Extract the (x, y) coordinate from the center of the cell holding the provided text.  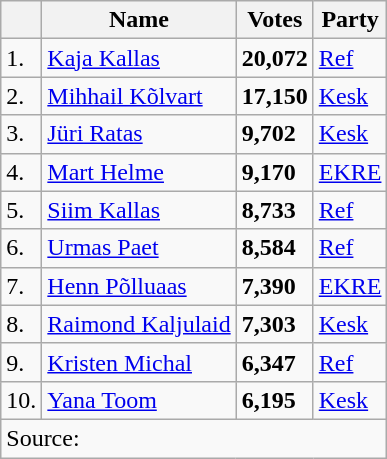
Name (139, 20)
4. (22, 172)
1. (22, 58)
Source: (194, 438)
17,150 (274, 96)
Raimond Kaljulaid (139, 324)
7. (22, 286)
9,170 (274, 172)
Kaja Kallas (139, 58)
Henn Põlluaas (139, 286)
Siim Kallas (139, 210)
9,702 (274, 134)
Mart Helme (139, 172)
8,733 (274, 210)
Mihhail Kõlvart (139, 96)
5. (22, 210)
Kristen Michal (139, 362)
Urmas Paet (139, 248)
2. (22, 96)
10. (22, 400)
6,347 (274, 362)
8. (22, 324)
9. (22, 362)
Yana Toom (139, 400)
7,303 (274, 324)
7,390 (274, 286)
8,584 (274, 248)
20,072 (274, 58)
6,195 (274, 400)
6. (22, 248)
Votes (274, 20)
3. (22, 134)
Party (350, 20)
Jüri Ratas (139, 134)
